Locate the cell with the specified text and output its [x, y] center coordinate. 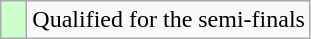
Qualified for the semi-finals [169, 20]
